Pinpoint the cell where the given text exists, returning its [X, Y] midpoint coordinate. 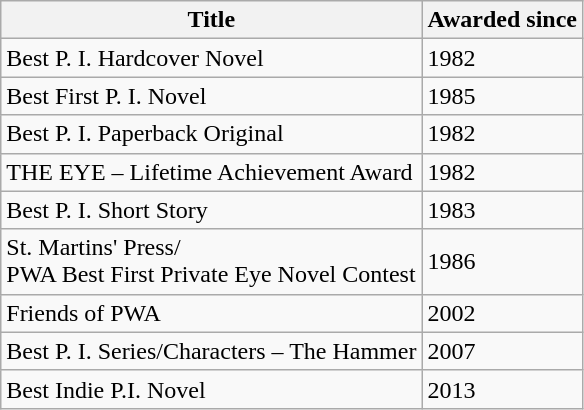
Best P. I. Short Story [212, 210]
Friends of PWA [212, 313]
1985 [502, 96]
Awarded since [502, 20]
2007 [502, 351]
St. Martins' Press/PWA Best First Private Eye Novel Contest [212, 262]
2002 [502, 313]
Title [212, 20]
2013 [502, 389]
Best P. I. Series/Characters – The Hammer [212, 351]
Best P. I. Hardcover Novel [212, 58]
1986 [502, 262]
Best Indie P.I. Novel [212, 389]
Best First P. I. Novel [212, 96]
1983 [502, 210]
THE EYE – Lifetime Achievement Award [212, 172]
Best P. I. Paperback Original [212, 134]
